Pinpoint the cell where the given text exists, returning its (X, Y) midpoint coordinate. 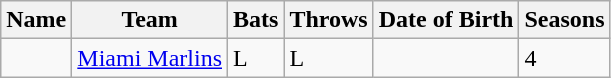
Throws (328, 20)
Bats (256, 20)
Date of Birth (446, 20)
Seasons (564, 20)
Name (36, 20)
4 (564, 58)
Miami Marlins (150, 58)
Team (150, 20)
